Capture the cell that displays the provided text and extract its (X, Y) central coordinate. 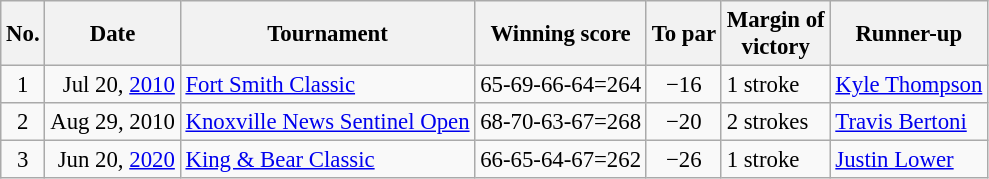
To par (684, 34)
Knoxville News Sentinel Open (328, 122)
−20 (684, 122)
Justin Lower (909, 160)
68-70-63-67=268 (561, 122)
Travis Bertoni (909, 122)
Fort Smith Classic (328, 85)
Margin ofvictory (776, 34)
2 (23, 122)
−16 (684, 85)
−26 (684, 160)
Kyle Thompson (909, 85)
66-65-64-67=262 (561, 160)
King & Bear Classic (328, 160)
3 (23, 160)
Tournament (328, 34)
Jul 20, 2010 (112, 85)
1 (23, 85)
Jun 20, 2020 (112, 160)
Winning score (561, 34)
65-69-66-64=264 (561, 85)
No. (23, 34)
Date (112, 34)
Runner-up (909, 34)
Aug 29, 2010 (112, 122)
2 strokes (776, 122)
